Scan for the cell matching the given text and deliver its (x, y) coordinate at center. 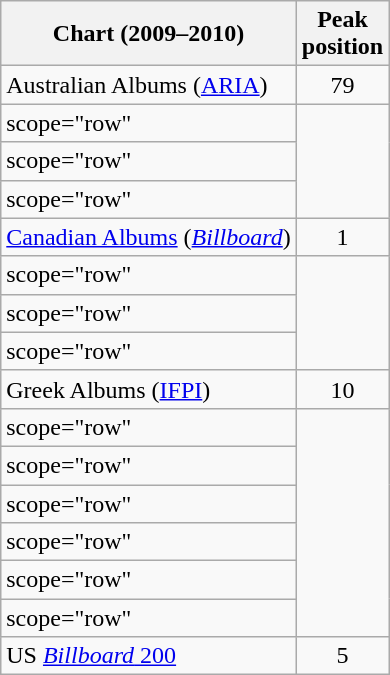
1 (342, 237)
10 (342, 389)
Chart (2009–2010) (149, 34)
Canadian Albums (Billboard) (149, 237)
Australian Albums (ARIA) (149, 85)
Greek Albums (IFPI) (149, 389)
79 (342, 85)
US Billboard 200 (149, 656)
5 (342, 656)
Peakposition (342, 34)
